Locate the cell with the specified text and output its (X, Y) center coordinate. 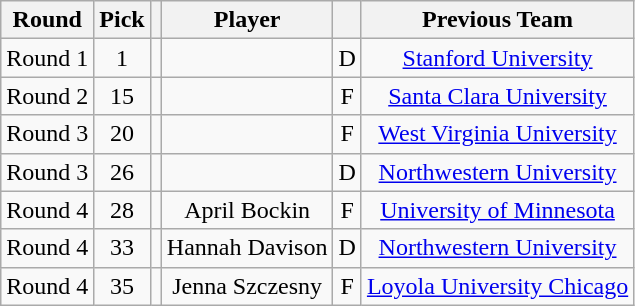
20 (122, 134)
35 (122, 286)
Hannah Davison (247, 248)
Santa Clara University (497, 96)
Previous Team (497, 20)
Player (247, 20)
Round 2 (48, 96)
1 (122, 58)
Pick (122, 20)
33 (122, 248)
April Bockin (247, 210)
Loyola University Chicago (497, 286)
Jenna Szczesny (247, 286)
Round (48, 20)
15 (122, 96)
28 (122, 210)
Stanford University (497, 58)
University of Minnesota (497, 210)
West Virginia University (497, 134)
Round 1 (48, 58)
26 (122, 172)
